Locate the cell with the specified text and output its [X, Y] center coordinate. 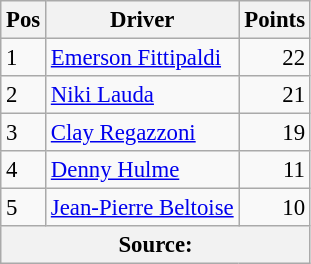
Jean-Pierre Beltoise [142, 208]
Driver [142, 20]
19 [274, 133]
Points [274, 20]
Clay Regazzoni [142, 133]
1 [24, 58]
4 [24, 170]
Emerson Fittipaldi [142, 58]
Source: [156, 245]
22 [274, 58]
2 [24, 95]
3 [24, 133]
Pos [24, 20]
21 [274, 95]
Niki Lauda [142, 95]
11 [274, 170]
5 [24, 208]
Denny Hulme [142, 170]
10 [274, 208]
